Find where the given text appears and provide that cell's center as (x, y) coordinate. 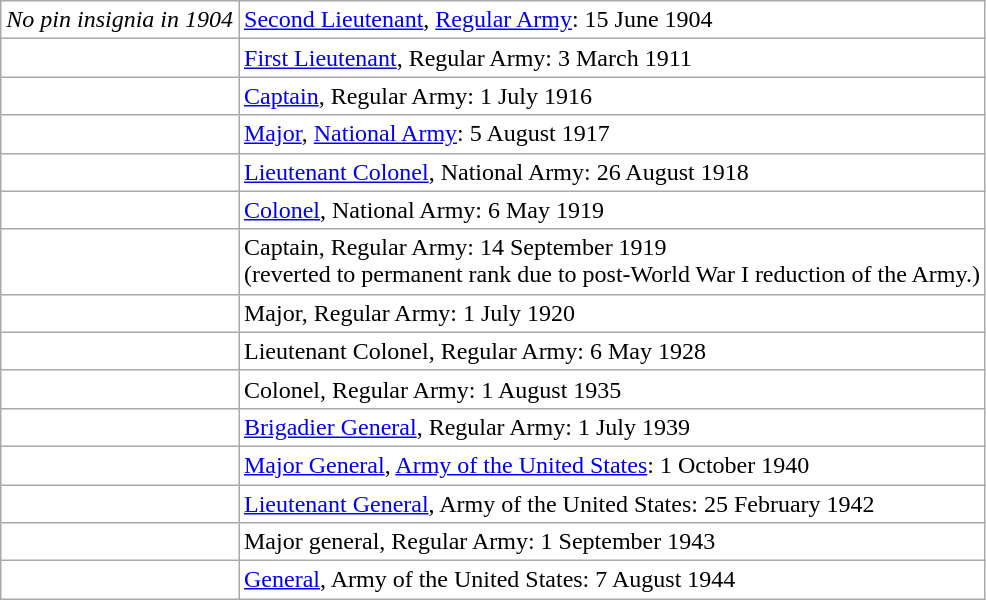
Brigadier General, Regular Army: 1 July 1939 (612, 427)
Major, National Army: 5 August 1917 (612, 134)
Colonel, Regular Army: 1 August 1935 (612, 389)
Lieutenant Colonel, National Army: 26 August 1918 (612, 172)
Colonel, National Army: 6 May 1919 (612, 210)
No pin insignia in 1904 (120, 20)
Captain, Regular Army: 1 July 1916 (612, 96)
First Lieutenant, Regular Army: 3 March 1911 (612, 58)
Major General, Army of the United States: 1 October 1940 (612, 465)
Major, Regular Army: 1 July 1920 (612, 313)
Lieutenant Colonel, Regular Army: 6 May 1928 (612, 351)
Second Lieutenant, Regular Army: 15 June 1904 (612, 20)
Lieutenant General, Army of the United States: 25 February 1942 (612, 503)
Captain, Regular Army: 14 September 1919 (reverted to permanent rank due to post-World War I reduction of the Army.) (612, 262)
General, Army of the United States: 7 August 1944 (612, 580)
Major general, Regular Army: 1 September 1943 (612, 542)
